For the text-containing cell, return its midpoint in (X, Y) coordinate format. 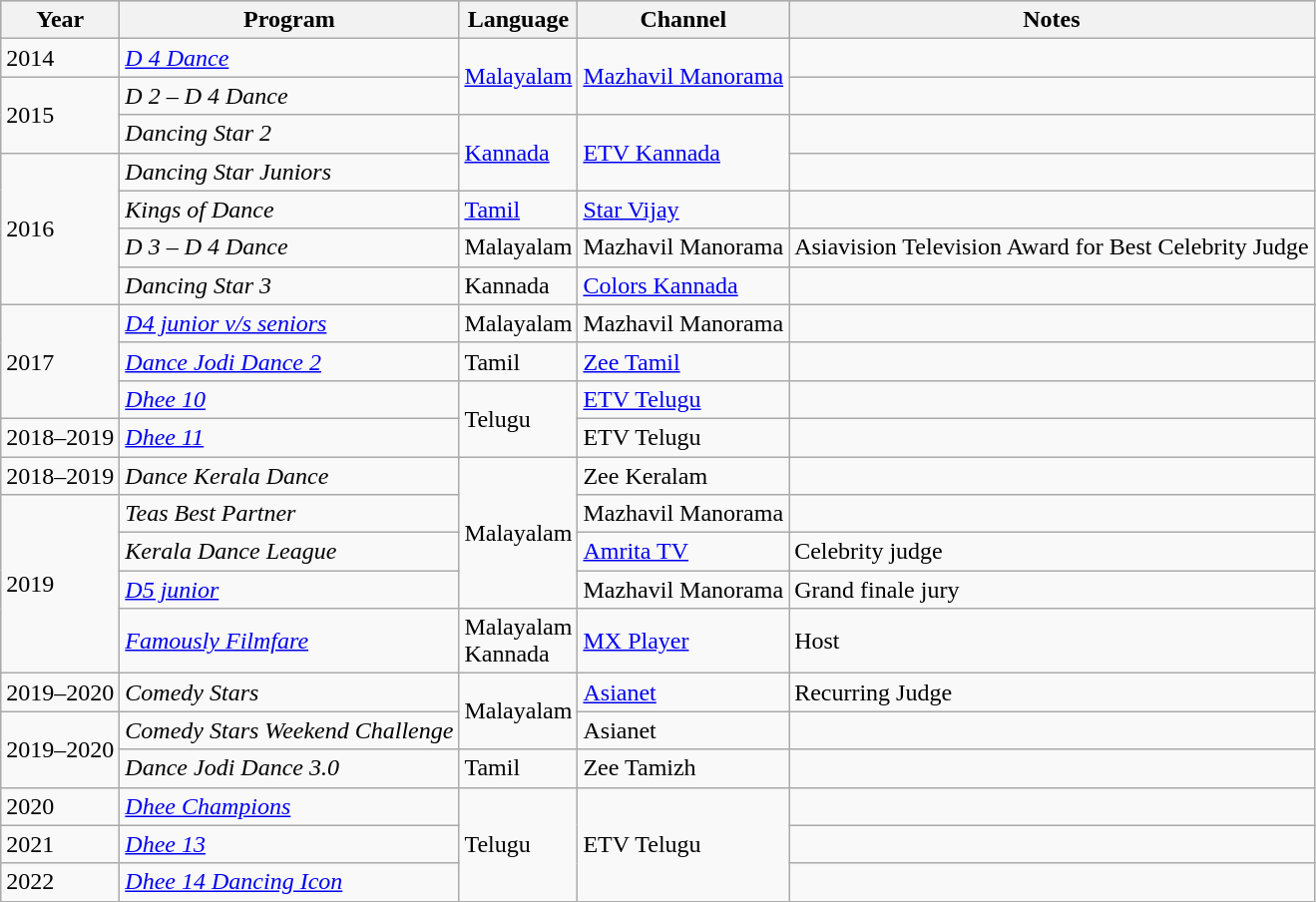
Dancing Star 3 (289, 285)
D 3 – D 4 Dance (289, 247)
Channel (683, 20)
MalayalamKannada (519, 641)
Notes (1052, 20)
MX Player (683, 641)
Kerala Dance League (289, 552)
Dance Kerala Dance (289, 476)
Asiavision Television Award for Best Celebrity Judge (1052, 247)
Dhee 14 Dancing Icon (289, 882)
Teas Best Partner (289, 514)
Zee Tamil (683, 361)
Dhee 11 (289, 437)
Celebrity judge (1052, 552)
Dance Jodi Dance 2 (289, 361)
D 4 Dance (289, 58)
Zee Tamizh (683, 768)
Dhee 10 (289, 399)
2019 (60, 585)
Amrita TV (683, 552)
2014 (60, 58)
D 2 – D 4 Dance (289, 96)
2017 (60, 361)
Language (519, 20)
Program (289, 20)
Zee Keralam (683, 476)
Dhee Champions (289, 806)
Year (60, 20)
Comedy Stars Weekend Challenge (289, 730)
Star Vijay (683, 210)
Dhee 13 (289, 844)
Kings of Dance (289, 210)
D5 junior (289, 590)
Host (1052, 641)
D4 junior v/s seniors (289, 323)
2016 (60, 228)
Colors Kannada (683, 285)
2020 (60, 806)
2022 (60, 882)
2021 (60, 844)
2015 (60, 115)
Dance Jodi Dance 3.0 (289, 768)
ETV Kannada (683, 153)
Dancing Star 2 (289, 134)
Dancing Star Juniors (289, 172)
Comedy Stars (289, 692)
Recurring Judge (1052, 692)
Famously Filmfare (289, 641)
Grand finale jury (1052, 590)
